Pinpoint the cell where the given text exists, returning its (X, Y) midpoint coordinate. 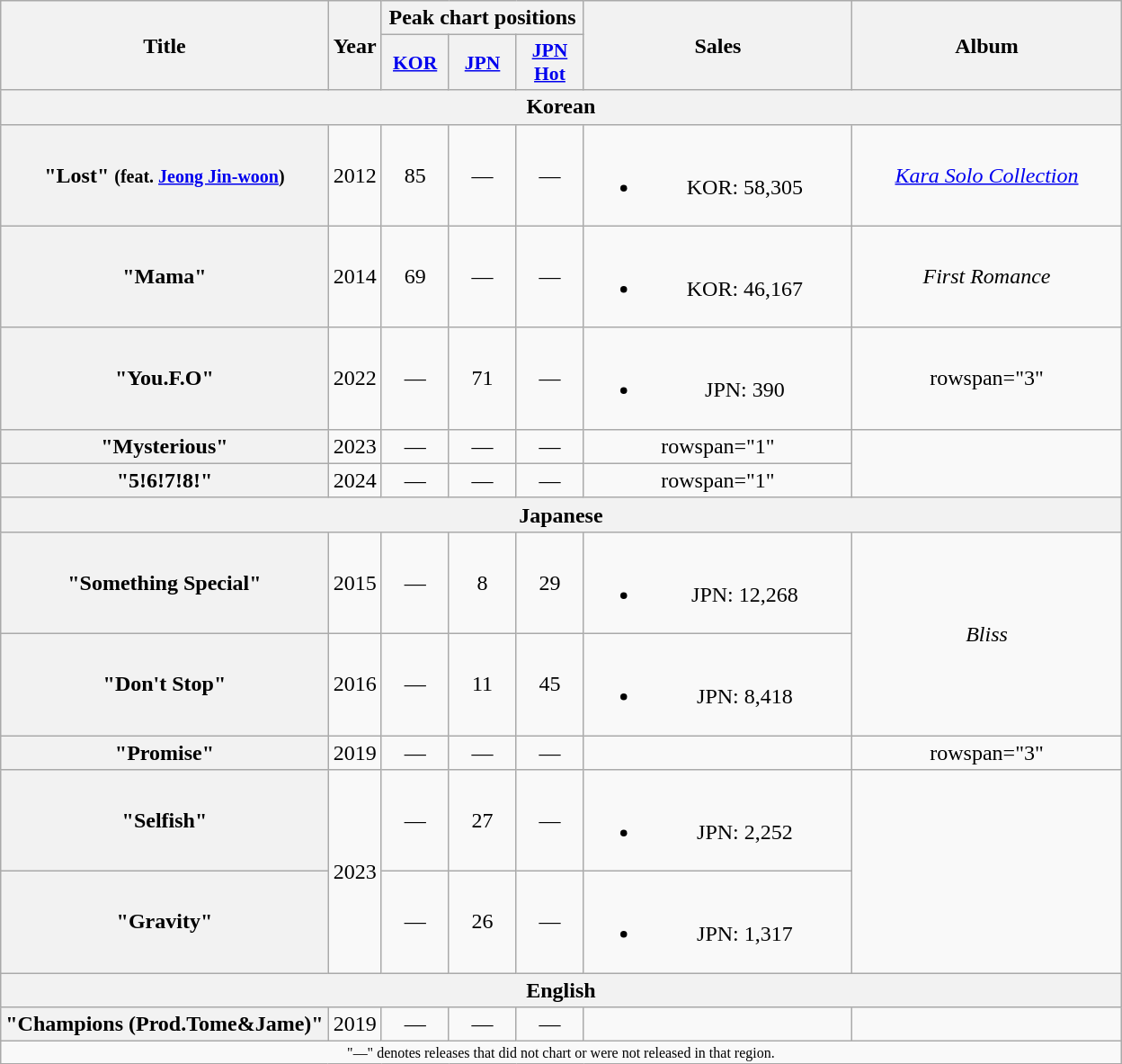
27 (482, 820)
26 (482, 923)
Korean (561, 107)
Kara Solo Collection (987, 174)
Year (354, 45)
"You.F.O" (165, 378)
Sales (717, 45)
Peak chart positions (482, 18)
45 (550, 684)
69 (415, 277)
Title (165, 45)
JPN: 390 (717, 378)
85 (415, 174)
JPN (482, 63)
"Something Special" (165, 583)
KOR (415, 63)
"Don't Stop" (165, 684)
2024 (354, 480)
JPN: 1,317 (717, 923)
2016 (354, 684)
Bliss (987, 633)
Japanese (561, 514)
2014 (354, 277)
71 (482, 378)
Album (987, 45)
2015 (354, 583)
"Mysterious" (165, 446)
JPN: 12,268 (717, 583)
"Promise" (165, 753)
2022 (354, 378)
KOR: 46,167 (717, 277)
JPN: 8,418 (717, 684)
KOR: 58,305 (717, 174)
"Lost" (feat. Jeong Jin-woon) (165, 174)
"Mama" (165, 277)
29 (550, 583)
JPNHot (550, 63)
"—" denotes releases that did not chart or were not released in that region. (561, 1052)
8 (482, 583)
English (561, 990)
"Gravity" (165, 923)
11 (482, 684)
First Romance (987, 277)
"Selfish" (165, 820)
2012 (354, 174)
JPN: 2,252 (717, 820)
"Champions (Prod.Tome&Jame)" (165, 1024)
"5!6!7!8!" (165, 480)
